Identify which cell holds the provided text, then report its [X, Y] central coordinate. 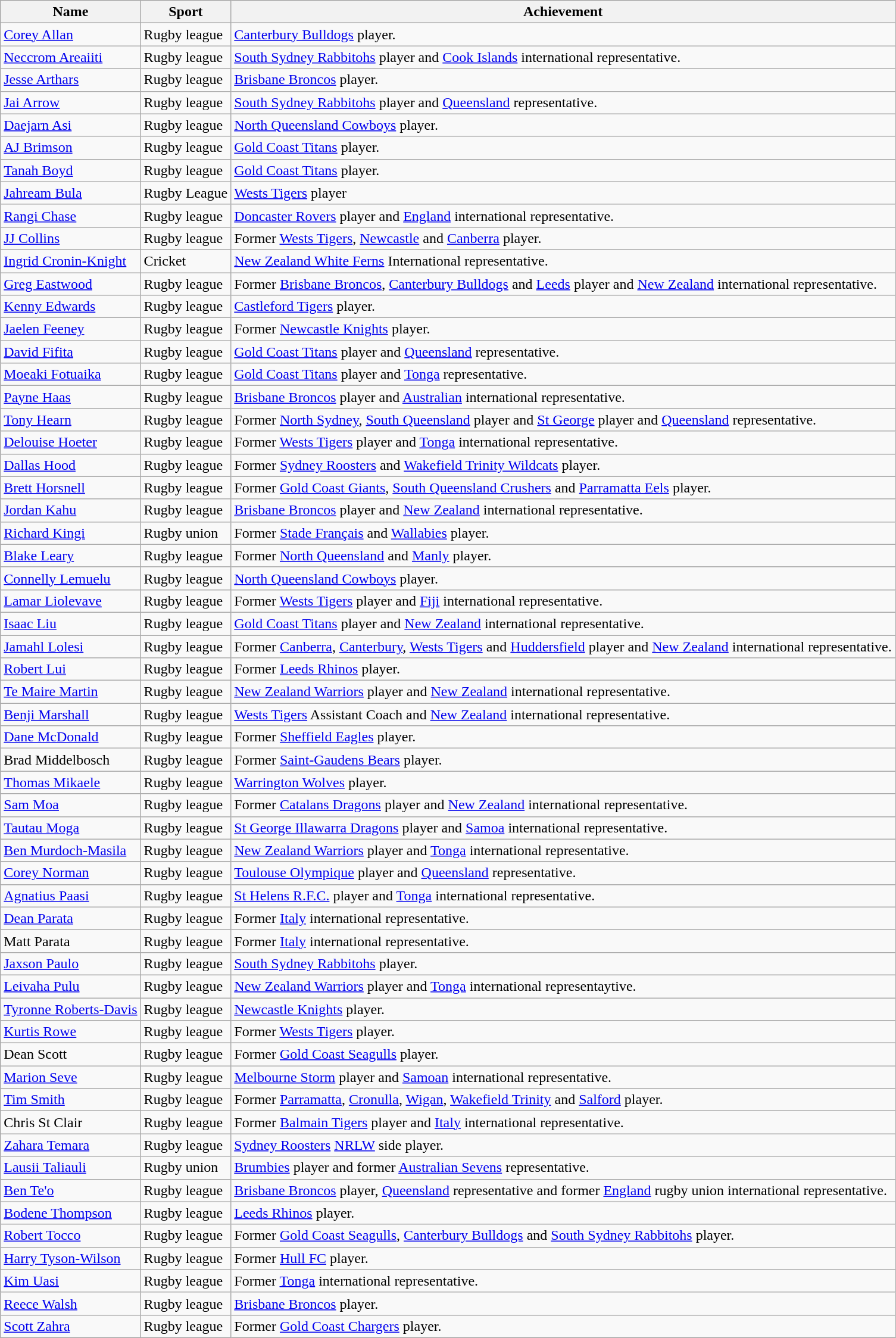
Former Leeds Rhinos player. [563, 669]
Jesse Arthars [70, 80]
Former Newcastle Knights player. [563, 329]
Jordan Kahu [70, 510]
Robert Lui [70, 669]
Former Gold Coast Chargers player. [563, 1326]
Neccrom Areaiiti [70, 57]
Former Canberra, Canterbury, Wests Tigers and Huddersfield player and New Zealand international representative. [563, 646]
Sydney Roosters NRLW side player. [563, 1145]
Former Wests Tigers player. [563, 1032]
Canterbury Bulldogs player. [563, 35]
Richard Kingi [70, 533]
Doncaster Rovers player and England international representative. [563, 216]
Toulouse Olympique player and Queensland representative. [563, 873]
Jamahl Lolesi [70, 646]
Scott Zahra [70, 1326]
Gold Coast Titans player and New Zealand international representative. [563, 623]
Corey Allan [70, 35]
Te Maire Martin [70, 692]
Former Wests Tigers player and Tonga international representative. [563, 442]
Gold Coast Titans player and Queensland representative. [563, 352]
Wests Tigers Assistant Coach and New Zealand international representative. [563, 715]
Marion Seve [70, 1077]
Former Gold Coast Giants, South Queensland Crushers and Parramatta Eels player. [563, 488]
Lamar Liolevave [70, 601]
Ben Murdoch-Masila [70, 850]
South Sydney Rabbitohs player and Queensland representative. [563, 102]
Former Gold Coast Seagulls, Canterbury Bulldogs and South Sydney Rabbitohs player. [563, 1236]
Corey Norman [70, 873]
St Helens R.F.C. player and Tonga international representative. [563, 896]
JJ Collins [70, 238]
Moeaki Fotuaika [70, 375]
Former North Queensland and Manly player. [563, 556]
Former Stade Français and Wallabies player. [563, 533]
Wests Tigers player [563, 193]
Former Hull FC player. [563, 1258]
Lausii Taliauli [70, 1168]
Name [70, 12]
Thomas Mikaele [70, 782]
Harry Tyson-Wilson [70, 1258]
Tony Hearn [70, 420]
Kurtis Rowe [70, 1032]
New Zealand Warriors player and Tonga international representative. [563, 850]
New Zealand Warriors player and Tonga international representaytive. [563, 986]
Former Balmain Tigers player and Italy international representative. [563, 1122]
Blake Leary [70, 556]
Zahara Temara [70, 1145]
Former Wests Tigers player and Fiji international representative. [563, 601]
Dean Scott [70, 1055]
Warrington Wolves player. [563, 782]
Jaelen Feeney [70, 329]
Former Wests Tigers, Newcastle and Canberra player. [563, 238]
Robert Tocco [70, 1236]
Ingrid Cronin-Knight [70, 261]
Castleford Tigers player. [563, 307]
Brad Middelbosch [70, 760]
Payne Haas [70, 397]
Daejarn Asi [70, 125]
Chris St Clair [70, 1122]
Brisbane Broncos player and New Zealand international representative. [563, 510]
David Fifita [70, 352]
Dean Parata [70, 918]
Brett Horsnell [70, 488]
Tanah Boyd [70, 170]
Leivaha Pulu [70, 986]
Dane McDonald [70, 737]
New Zealand White Ferns International representative. [563, 261]
Jahream Bula [70, 193]
Cricket [186, 261]
Isaac Liu [70, 623]
Rugby League [186, 193]
Jai Arrow [70, 102]
Gold Coast Titans player and Tonga representative. [563, 375]
Leeds Rhinos player. [563, 1213]
Sport [186, 12]
Brisbane Broncos player, Queensland representative and former England rugby union international representative. [563, 1190]
Former Sydney Roosters and Wakefield Trinity Wildcats player. [563, 465]
Former North Sydney, South Queensland player and St George player and Queensland representative. [563, 420]
South Sydney Rabbitohs player. [563, 963]
Agnatius Paasi [70, 896]
Dallas Hood [70, 465]
Former Gold Coast Seagulls player. [563, 1055]
New Zealand Warriors player and New Zealand international representative. [563, 692]
Jaxson Paulo [70, 963]
Newcastle Knights player. [563, 1009]
Former Sheffield Eagles player. [563, 737]
Brumbies player and former Australian Sevens representative. [563, 1168]
Former Brisbane Broncos, Canterbury Bulldogs and Leeds player and New Zealand international representative. [563, 284]
Kim Uasi [70, 1281]
Former Saint-Gaudens Bears player. [563, 760]
Delouise Hoeter [70, 442]
Tim Smith [70, 1100]
Sam Moa [70, 805]
Former Tonga international representative. [563, 1281]
Melbourne Storm player and Samoan international representative. [563, 1077]
Brisbane Broncos player and Australian international representative. [563, 397]
Matt Parata [70, 941]
Rangi Chase [70, 216]
Former Catalans Dragons player and New Zealand international representative. [563, 805]
AJ Brimson [70, 148]
Ben Te'o [70, 1190]
Achievement [563, 12]
Reece Walsh [70, 1303]
South Sydney Rabbitohs player and Cook Islands international representative. [563, 57]
Tyronne Roberts-Davis [70, 1009]
Connelly Lemuelu [70, 578]
Bodene Thompson [70, 1213]
Tautau Moga [70, 828]
Former Parramatta, Cronulla, Wigan, Wakefield Trinity and Salford player. [563, 1100]
Benji Marshall [70, 715]
Greg Eastwood [70, 284]
St George Illawarra Dragons player and Samoa international representative. [563, 828]
Kenny Edwards [70, 307]
